From the cell containing the given text, extract its center point as [X, Y] coordinate. 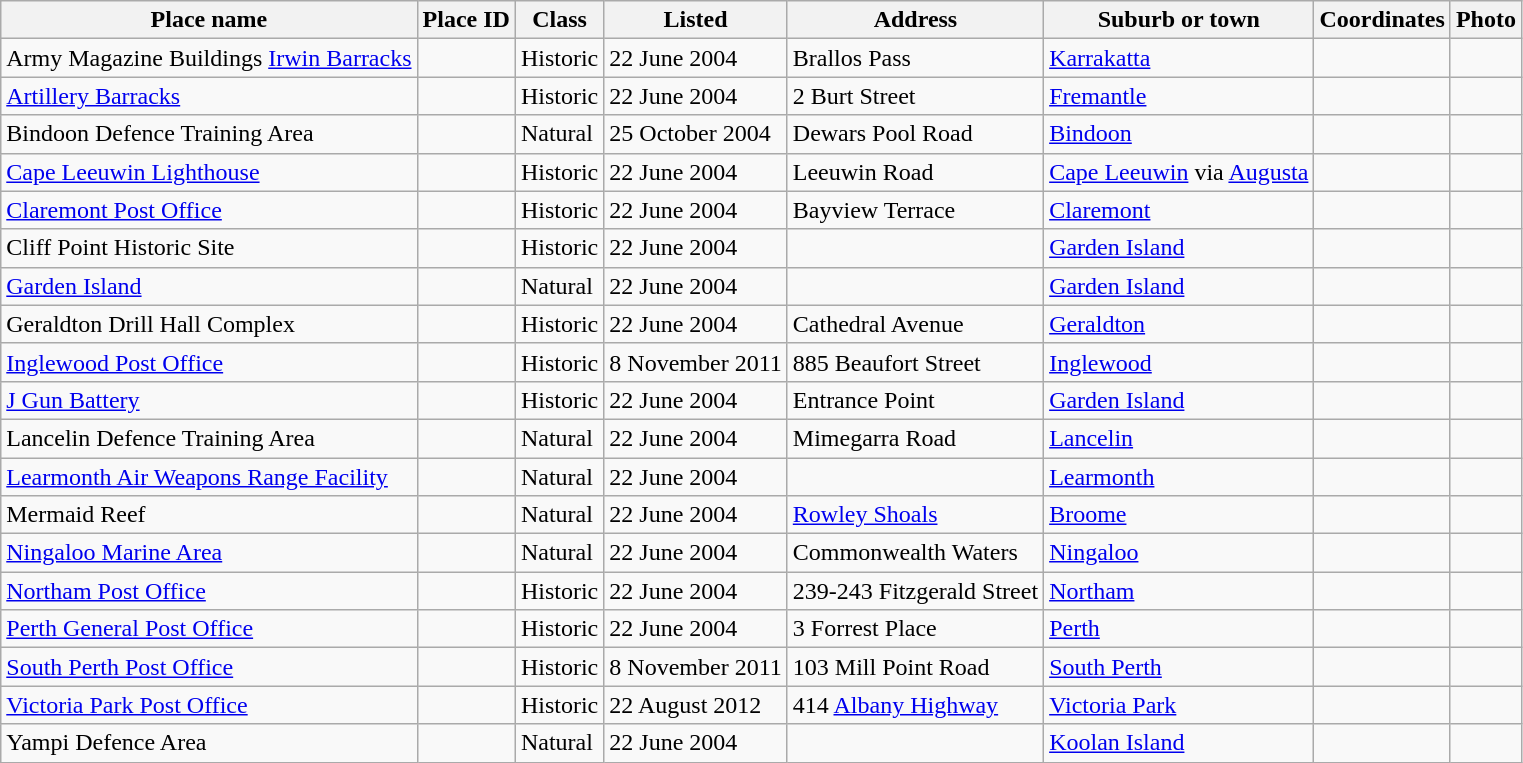
Yampi Defence Area [209, 743]
Northam Post Office [209, 591]
Broome [1179, 515]
Bindoon [1179, 134]
Lancelin Defence Training Area [209, 438]
Claremont [1179, 210]
Ningaloo [1179, 553]
Inglewood [1179, 362]
Ningaloo Marine Area [209, 553]
J Gun Battery [209, 400]
Address [915, 20]
South Perth [1179, 667]
Army Magazine Buildings Irwin Barracks [209, 58]
Coordinates [1382, 20]
Dewars Pool Road [915, 134]
Northam [1179, 591]
Leeuwin Road [915, 172]
Perth [1179, 629]
Place name [209, 20]
Suburb or town [1179, 20]
414 Albany Highway [915, 705]
Perth General Post Office [209, 629]
Bindoon Defence Training Area [209, 134]
Claremont Post Office [209, 210]
885 Beaufort Street [915, 362]
Cathedral Avenue [915, 324]
Learmonth Air Weapons Range Facility [209, 477]
Victoria Park Post Office [209, 705]
Entrance Point [915, 400]
Brallos Pass [915, 58]
Cape Leeuwin via Augusta [1179, 172]
Inglewood Post Office [209, 362]
Place ID [466, 20]
Cliff Point Historic Site [209, 248]
South Perth Post Office [209, 667]
Geraldton [1179, 324]
25 October 2004 [696, 134]
Rowley Shoals [915, 515]
Victoria Park [1179, 705]
3 Forrest Place [915, 629]
2 Burt Street [915, 96]
Mimegarra Road [915, 438]
Geraldton Drill Hall Complex [209, 324]
Mermaid Reef [209, 515]
103 Mill Point Road [915, 667]
Listed [696, 20]
22 August 2012 [696, 705]
Class [559, 20]
Commonwealth Waters [915, 553]
Artillery Barracks [209, 96]
Photo [1486, 20]
Karrakatta [1179, 58]
Lancelin [1179, 438]
Bayview Terrace [915, 210]
Cape Leeuwin Lighthouse [209, 172]
239-243 Fitzgerald Street [915, 591]
Fremantle [1179, 96]
Koolan Island [1179, 743]
Learmonth [1179, 477]
